Pinpoint the cell where the given text exists, returning its [X, Y] midpoint coordinate. 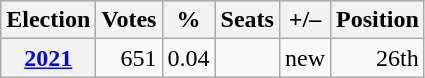
Position [378, 20]
Votes [129, 20]
0.04 [188, 58]
651 [129, 58]
2021 [48, 58]
Election [48, 20]
26th [378, 58]
+/– [304, 20]
Seats [247, 20]
% [188, 20]
new [304, 58]
